Detect which cell encompasses the target text, then output its [X, Y] center coordinate. 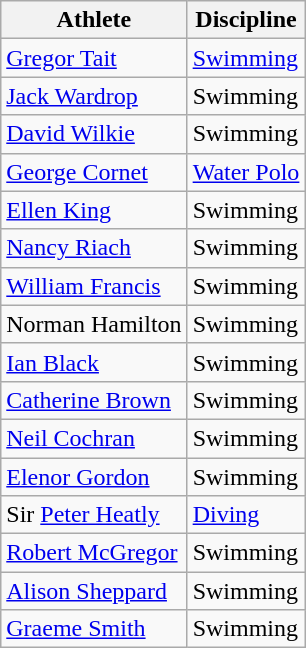
Water Polo [246, 172]
Diving [246, 515]
Robert McGregor [94, 553]
Discipline [246, 20]
Sir Peter Heatly [94, 515]
Ellen King [94, 210]
Neil Cochran [94, 438]
William Francis [94, 286]
Ian Black [94, 362]
Alison Sheppard [94, 591]
Gregor Tait [94, 58]
Nancy Riach [94, 248]
Catherine Brown [94, 400]
Athlete [94, 20]
George Cornet [94, 172]
Norman Hamilton [94, 324]
Elenor Gordon [94, 477]
Graeme Smith [94, 629]
David Wilkie [94, 134]
Jack Wardrop [94, 96]
